From the cell containing the given text, extract its center point as [X, Y] coordinate. 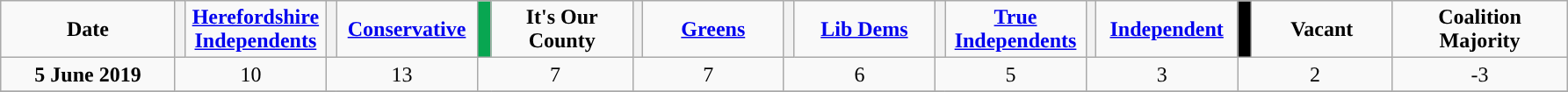
True Independents [1015, 30]
10 [250, 74]
5 [1010, 74]
Coalition Majority [1479, 30]
Date [88, 30]
-3 [1479, 74]
6 [859, 74]
13 [401, 74]
Conservative [406, 30]
5 June 2019 [88, 74]
Independent [1167, 30]
It's Our County [562, 30]
Lib Dems [864, 30]
Greens [713, 30]
2 [1316, 74]
3 [1162, 74]
Herefordshire Independents [255, 30]
Vacant [1321, 30]
